Provide the [x, y] coordinate of the cell's center where the given text is located.  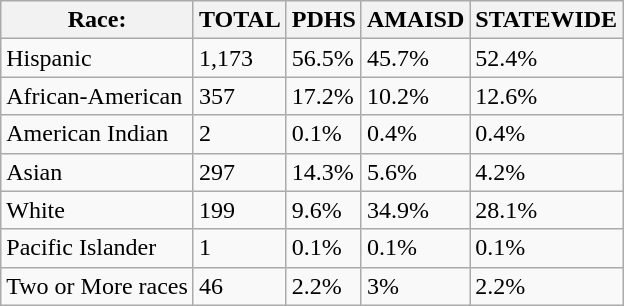
14.3% [324, 172]
Asian [98, 172]
1,173 [240, 58]
Race: [98, 20]
Hispanic [98, 58]
297 [240, 172]
STATEWIDE [546, 20]
46 [240, 286]
2 [240, 134]
American Indian [98, 134]
9.6% [324, 210]
45.7% [415, 58]
Two or More races [98, 286]
AMAISD [415, 20]
199 [240, 210]
African-American [98, 96]
1 [240, 248]
White [98, 210]
12.6% [546, 96]
17.2% [324, 96]
52.4% [546, 58]
3% [415, 286]
56.5% [324, 58]
10.2% [415, 96]
34.9% [415, 210]
TOTAL [240, 20]
4.2% [546, 172]
PDHS [324, 20]
28.1% [546, 210]
5.6% [415, 172]
Pacific Islander [98, 248]
357 [240, 96]
